For the text-containing cell, return its midpoint in (x, y) coordinate format. 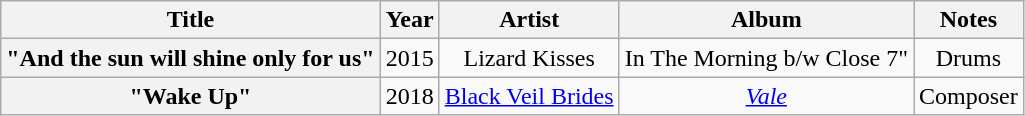
Title (190, 20)
Notes (969, 20)
2015 (410, 58)
"Wake Up" (190, 96)
Composer (969, 96)
Artist (529, 20)
2018 (410, 96)
Lizard Kisses (529, 58)
Vale (766, 96)
Drums (969, 58)
Year (410, 20)
Album (766, 20)
Black Veil Brides (529, 96)
In The Morning b/w Close 7" (766, 58)
"And the sun will shine only for us" (190, 58)
